Pinpoint the cell where the given text exists, returning its (X, Y) midpoint coordinate. 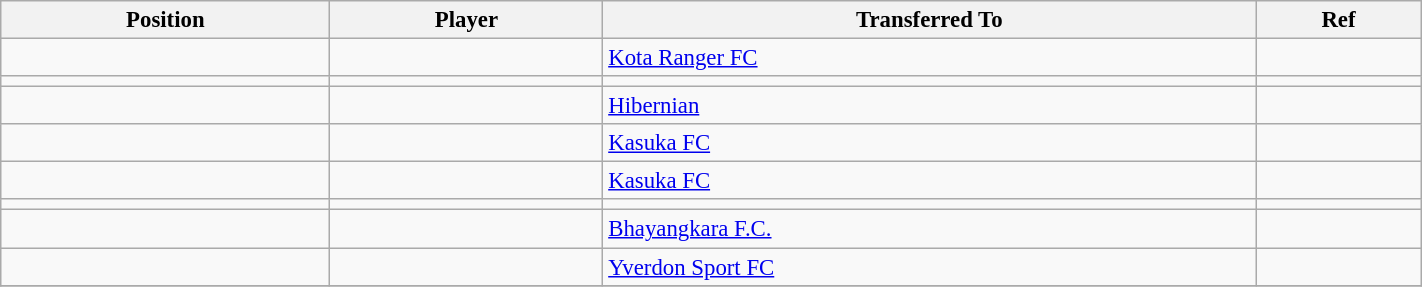
Yverdon Sport FC (930, 267)
Bhayangkara F.C. (930, 229)
Ref (1338, 20)
Player (466, 20)
Hibernian (930, 106)
Transferred To (930, 20)
Position (166, 20)
Kota Ranger FC (930, 58)
